Provide the (x, y) coordinate of the cell's center where the given text is located.  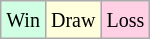
Draw (72, 20)
Loss (126, 20)
Win (24, 20)
